Identify which cell holds the provided text, then report its [x, y] central coordinate. 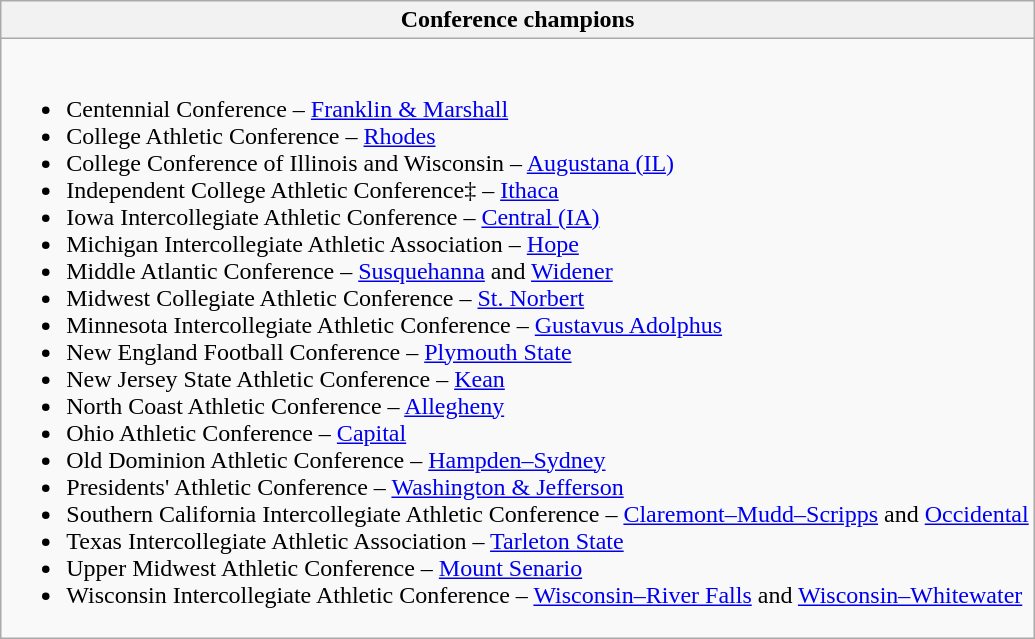
Conference champions [518, 20]
